Find where the given text appears and provide that cell's center as [x, y] coordinate. 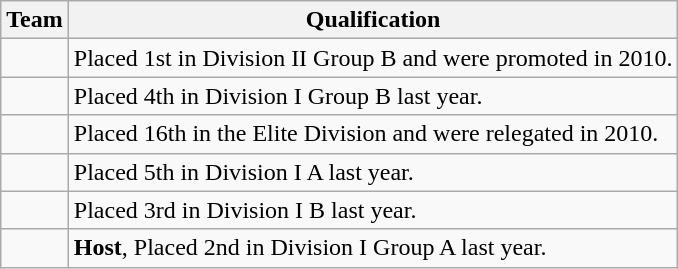
Placed 3rd in Division I B last year. [373, 210]
Placed 4th in Division I Group B last year. [373, 96]
Qualification [373, 20]
Placed 1st in Division II Group B and were promoted in 2010. [373, 58]
Placed 5th in Division I A last year. [373, 172]
Host, Placed 2nd in Division I Group A last year. [373, 248]
Team [35, 20]
Placed 16th in the Elite Division and were relegated in 2010. [373, 134]
